Output the (x, y) coordinate of the center of the cell containing the given text.  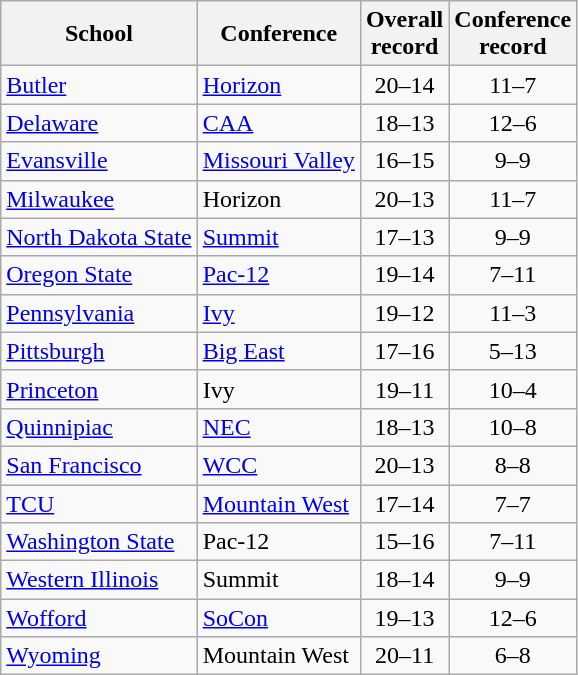
19–11 (404, 389)
Conference (278, 34)
Oregon State (99, 275)
8–8 (513, 465)
Overallrecord (404, 34)
Conferencerecord (513, 34)
School (99, 34)
TCU (99, 503)
17–13 (404, 237)
19–13 (404, 618)
WCC (278, 465)
Pennsylvania (99, 313)
Western Illinois (99, 580)
Pittsburgh (99, 351)
Wofford (99, 618)
11–3 (513, 313)
17–14 (404, 503)
19–14 (404, 275)
18–14 (404, 580)
San Francisco (99, 465)
CAA (278, 123)
Wyoming (99, 656)
Delaware (99, 123)
Quinnipiac (99, 427)
Milwaukee (99, 199)
6–8 (513, 656)
5–13 (513, 351)
Big East (278, 351)
20–11 (404, 656)
Princeton (99, 389)
19–12 (404, 313)
Missouri Valley (278, 161)
North Dakota State (99, 237)
17–16 (404, 351)
Washington State (99, 542)
SoCon (278, 618)
Evansville (99, 161)
20–14 (404, 85)
NEC (278, 427)
10–4 (513, 389)
7–7 (513, 503)
10–8 (513, 427)
Butler (99, 85)
16–15 (404, 161)
15–16 (404, 542)
